Identify which cell holds the provided text, then report its (X, Y) central coordinate. 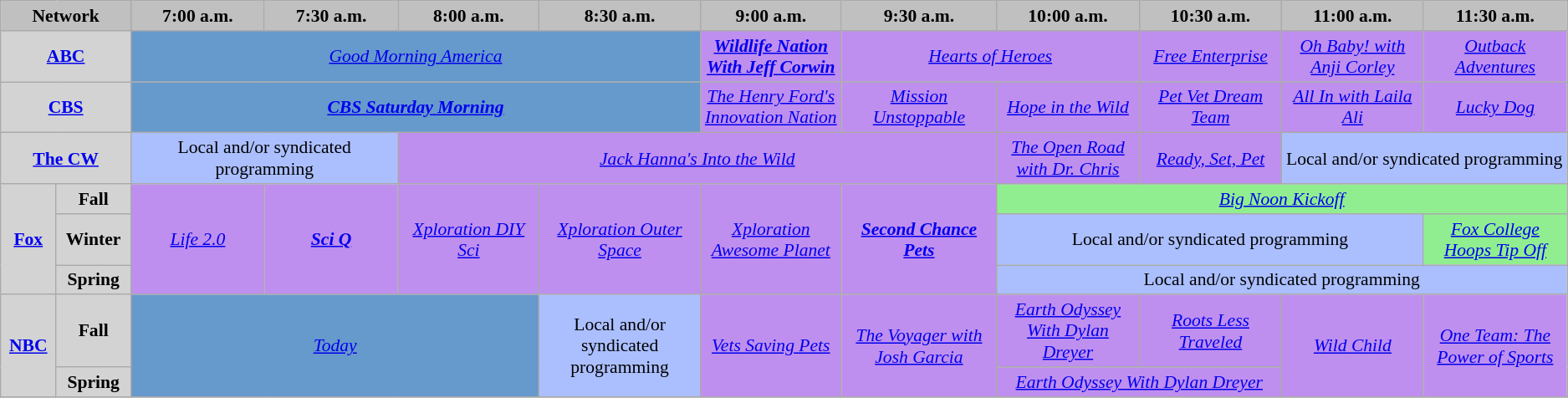
The Open Road with Dr. Chris (1069, 159)
10:30 a.m. (1211, 16)
7:00 a.m. (198, 16)
Oh Baby! with Anji Corley (1353, 57)
Hearts of Heroes (990, 57)
CBS Saturday Morning (416, 107)
Life 2.0 (198, 239)
Ready, Set, Pet (1211, 159)
Winter (94, 239)
Xploration Outer Space (621, 239)
Xploration Awesome Planet (771, 239)
10:00 a.m. (1069, 16)
8:30 a.m. (621, 16)
The Voyager with Josh Garcia (919, 346)
Lucky Dog (1495, 107)
9:00 a.m. (771, 16)
Sci Q (331, 239)
Roots Less Traveled (1211, 331)
The Henry Ford's Innovation Nation (771, 107)
CBS (66, 107)
Mission Unstoppable (919, 107)
7:30 a.m. (331, 16)
Jack Hanna's Into the Wild (697, 159)
Hope in the Wild (1069, 107)
Big Noon Kickoff (1282, 199)
The CW (66, 159)
Today (335, 346)
Wild Child (1353, 346)
11:00 a.m. (1353, 16)
Second Chance Pets (919, 239)
Wildlife Nation With Jeff Corwin (771, 57)
11:30 a.m. (1495, 16)
One Team: The Power of Sports (1495, 346)
9:30 a.m. (919, 16)
Outback Adventures (1495, 57)
8:00 a.m. (468, 16)
NBC (28, 346)
ABC (66, 57)
Fox College Hoops Tip Off (1495, 239)
All In with Laila Ali (1353, 107)
Good Morning America (416, 57)
Vets Saving Pets (771, 346)
Network (66, 16)
Pet Vet Dream Team (1211, 107)
Free Enterprise (1211, 57)
Fox (28, 239)
Xploration DIY Sci (468, 239)
